Return the [X, Y] coordinate for the center point of the cell that contains the specified text.  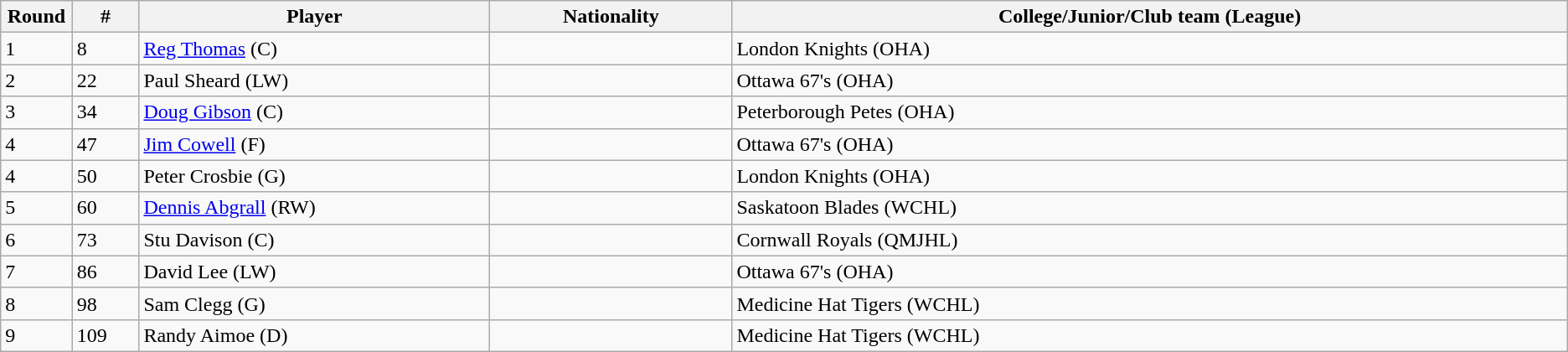
47 [106, 144]
Jim Cowell (F) [315, 144]
6 [37, 240]
# [106, 17]
86 [106, 272]
5 [37, 208]
Stu Davison (C) [315, 240]
Doug Gibson (C) [315, 112]
7 [37, 272]
Player [315, 17]
Reg Thomas (C) [315, 49]
Peterborough Petes (OHA) [1149, 112]
2 [37, 80]
Nationality [611, 17]
College/Junior/Club team (League) [1149, 17]
Paul Sheard (LW) [315, 80]
David Lee (LW) [315, 272]
Randy Aimoe (D) [315, 335]
22 [106, 80]
Peter Crosbie (G) [315, 176]
Saskatoon Blades (WCHL) [1149, 208]
9 [37, 335]
Round [37, 17]
3 [37, 112]
Sam Clegg (G) [315, 303]
60 [106, 208]
50 [106, 176]
Cornwall Royals (QMJHL) [1149, 240]
Dennis Abgrall (RW) [315, 208]
73 [106, 240]
109 [106, 335]
34 [106, 112]
98 [106, 303]
1 [37, 49]
